Search for the cell housing the specified text and yield its [x, y] center coordinate. 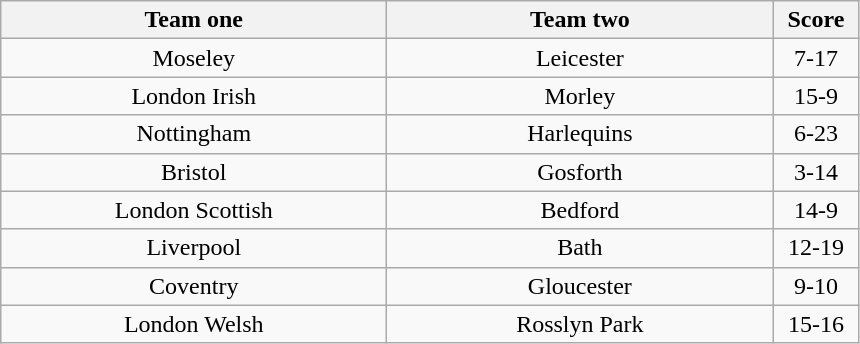
Leicester [580, 58]
Team two [580, 20]
Gloucester [580, 286]
15-9 [816, 96]
Team one [194, 20]
London Scottish [194, 210]
Coventry [194, 286]
London Irish [194, 96]
6-23 [816, 134]
3-14 [816, 172]
Harlequins [580, 134]
7-17 [816, 58]
14-9 [816, 210]
London Welsh [194, 324]
Bristol [194, 172]
Rosslyn Park [580, 324]
15-16 [816, 324]
Moseley [194, 58]
Liverpool [194, 248]
Gosforth [580, 172]
9-10 [816, 286]
Score [816, 20]
Bedford [580, 210]
Morley [580, 96]
12-19 [816, 248]
Nottingham [194, 134]
Bath [580, 248]
